Return the (x, y) coordinate for the center point of the cell that contains the specified text.  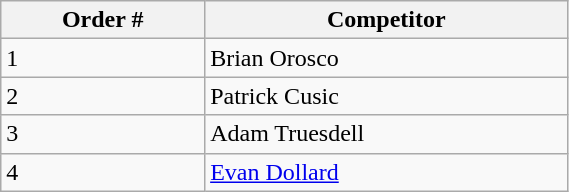
4 (103, 172)
Brian Orosco (386, 58)
1 (103, 58)
Patrick Cusic (386, 96)
Adam Truesdell (386, 134)
2 (103, 96)
Order # (103, 20)
Competitor (386, 20)
Evan Dollard (386, 172)
3 (103, 134)
